Determine the (X, Y) coordinate at the center of the cell enclosing the given text.  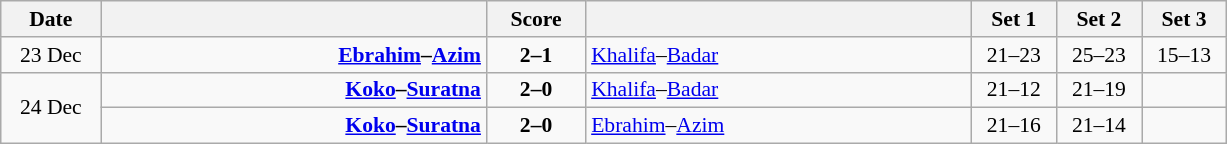
24 Dec (51, 108)
2–1 (536, 55)
21–19 (1098, 90)
21–14 (1098, 126)
Date (51, 19)
Score (536, 19)
15–13 (1184, 55)
23 Dec (51, 55)
Set 2 (1098, 19)
25–23 (1098, 55)
21–16 (1014, 126)
Set 3 (1184, 19)
Set 1 (1014, 19)
21–12 (1014, 90)
21–23 (1014, 55)
